Return (x, y) of the center of cell containing provided text 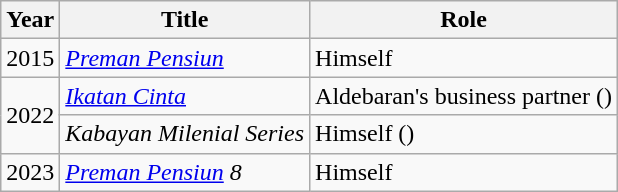
Himself () (464, 134)
Title (185, 20)
2022 (30, 115)
2015 (30, 58)
Kabayan Milenial Series (185, 134)
Preman Pensiun (185, 58)
Ikatan Cinta (185, 96)
2023 (30, 172)
Preman Pensiun 8 (185, 172)
Role (464, 20)
Year (30, 20)
Aldebaran's business partner () (464, 96)
